Extract the [X, Y] coordinate from the center of the cell holding the provided text.  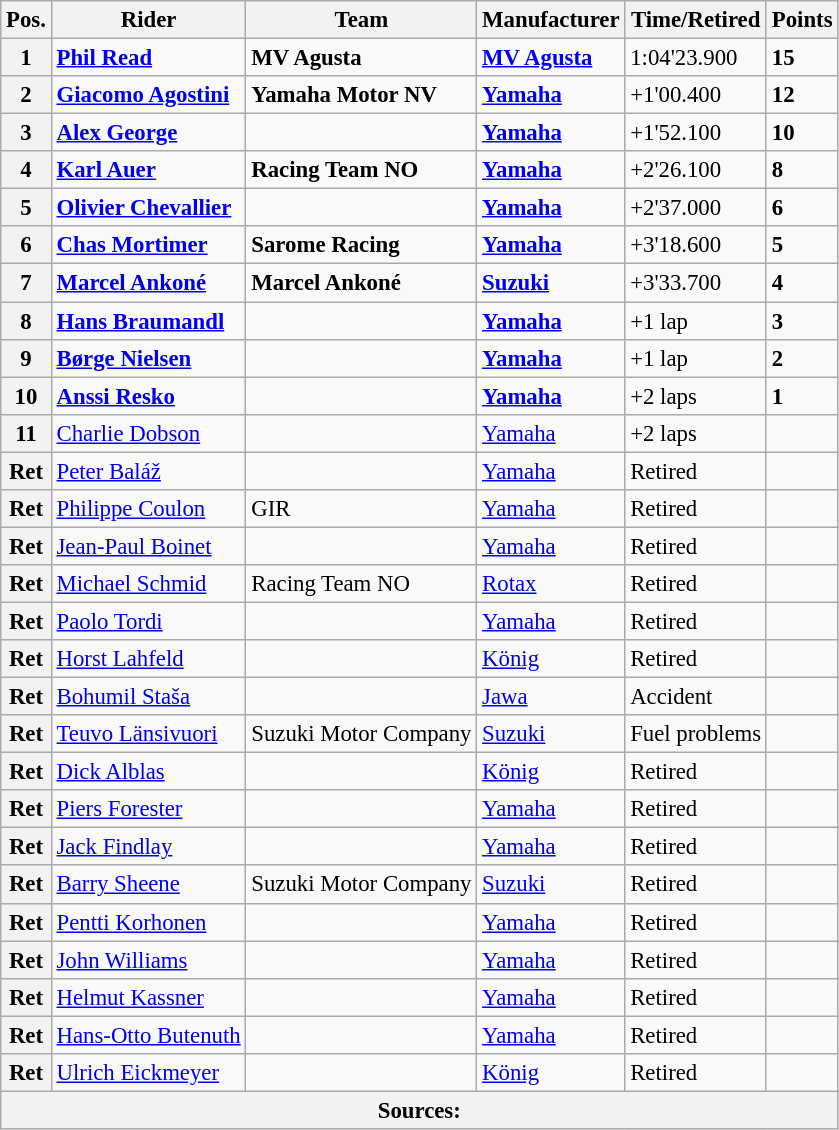
Dick Alblas [148, 772]
Horst Lahfeld [148, 659]
7 [26, 283]
Accident [696, 697]
Yamaha Motor NV [362, 95]
Charlie Dobson [148, 433]
11 [26, 433]
Philippe Coulon [148, 509]
Points [802, 20]
Giacomo Agostini [148, 95]
Time/Retired [696, 20]
Helmut Kassner [148, 997]
Rotax [551, 584]
Bohumil Staša [148, 697]
GIR [362, 509]
Fuel problems [696, 734]
Alex George [148, 133]
John Williams [148, 960]
Anssi Resko [148, 396]
Jean-Paul Boinet [148, 546]
Ulrich Eickmeyer [148, 1073]
Michael Schmid [148, 584]
9 [26, 358]
1:04'23.900 [696, 58]
Pentti Korhonen [148, 922]
Sources: [420, 1110]
+1'52.100 [696, 133]
Team [362, 20]
+2'26.100 [696, 170]
Sarome Racing [362, 245]
15 [802, 58]
Barry Sheene [148, 885]
Børge Nielsen [148, 358]
Piers Forester [148, 809]
Karl Auer [148, 170]
Jack Findlay [148, 847]
Peter Baláž [148, 471]
+1'00.400 [696, 95]
Hans Braumandl [148, 321]
Paolo Tordi [148, 621]
Jawa [551, 697]
Hans-Otto Butenuth [148, 1035]
Chas Mortimer [148, 245]
Teuvo Länsivuori [148, 734]
Olivier Chevallier [148, 208]
+3'18.600 [696, 245]
Manufacturer [551, 20]
Rider [148, 20]
+3'33.700 [696, 283]
12 [802, 95]
+2'37.000 [696, 208]
Phil Read [148, 58]
Pos. [26, 20]
